Determine the (x, y) coordinate at the center of the cell enclosing the given text.  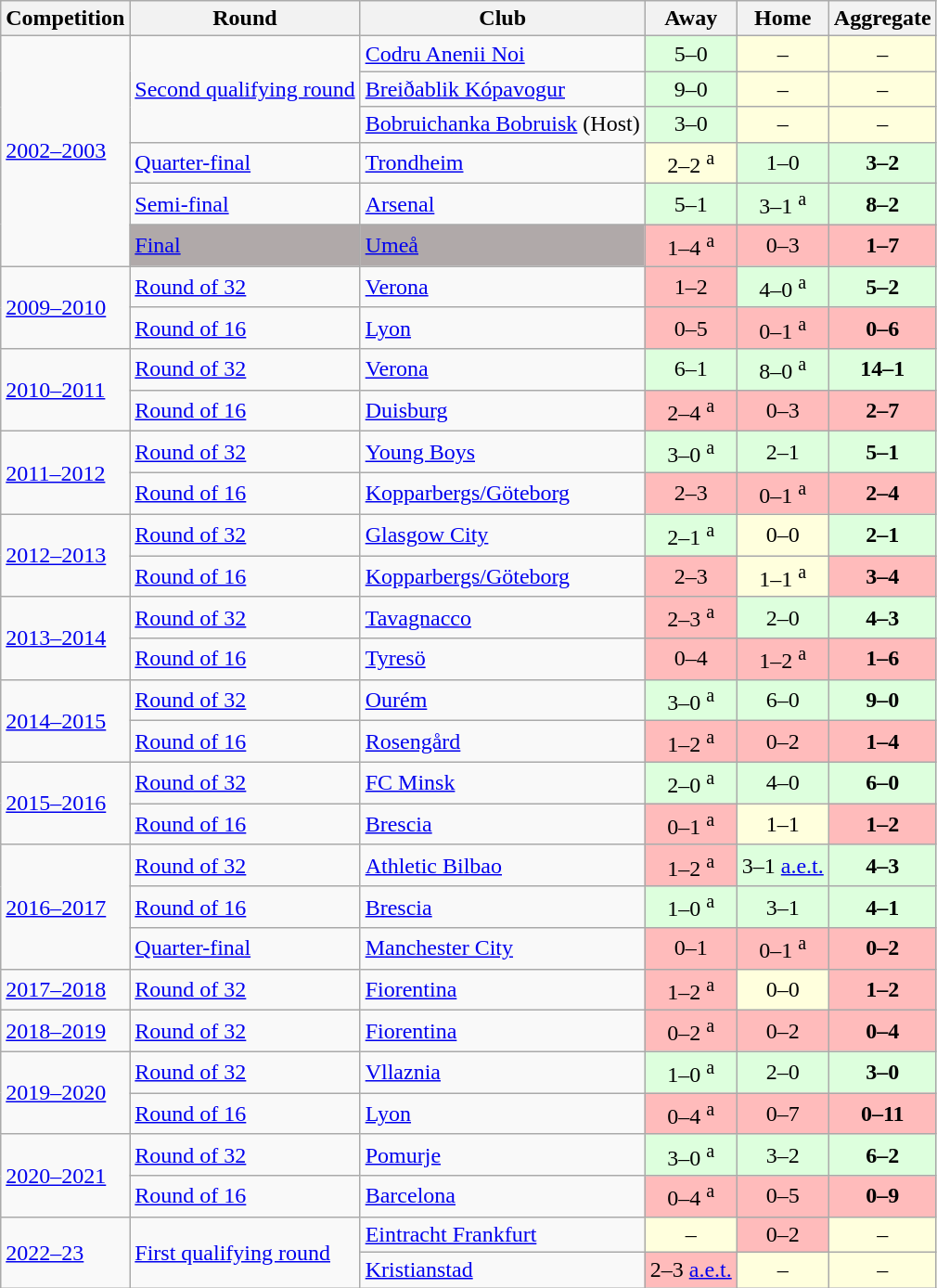
2018–2019 (65, 1032)
5–2 (882, 288)
1–7 (882, 245)
1–1 (783, 824)
2–4 (882, 494)
Eintracht Frankfurt (503, 1234)
Club (503, 19)
Athletic Bilbao (503, 865)
1–6 (882, 659)
2–3 a (690, 618)
Second qualifying round (245, 89)
Rosengård (503, 742)
0–7 (783, 1114)
2–1 a (690, 535)
Umeå (503, 245)
Barcelona (503, 1197)
Breiðablik Kópavogur (503, 89)
Round (245, 19)
6–2 (882, 1154)
0–11 (882, 1114)
2002–2003 (65, 151)
Codru Anenii Noi (503, 54)
Duisburg (503, 410)
1–0 (783, 163)
3–1 a.e.t. (783, 865)
2012–2013 (65, 555)
Ourém (503, 700)
4–1 (882, 908)
Arsenal (503, 204)
3–1 (783, 908)
0–9 (882, 1197)
2020–2021 (65, 1175)
Bobruichanka Bobruisk (Host) (503, 124)
Manchester City (503, 948)
0–6 (882, 328)
2–0 a (690, 783)
2022–23 (65, 1252)
2–3 a.e.t. (690, 1269)
FC Minsk (503, 783)
Vllaznia (503, 1073)
Tavagnacco (503, 618)
2016–2017 (65, 907)
Pomurje (503, 1154)
Tyresö (503, 659)
Kristianstad (503, 1269)
Young Boys (503, 453)
2017–2018 (65, 989)
2013–2014 (65, 638)
2009–2010 (65, 308)
Semi-final (245, 204)
First qualifying round (245, 1252)
2–4 a (690, 410)
1–4 (882, 742)
Final (245, 245)
3–1 a (783, 204)
Glasgow City (503, 535)
0–1 (690, 948)
4–0 a (783, 288)
1–4 a (690, 245)
Home (783, 19)
Away (690, 19)
2011–2012 (65, 473)
Trondheim (503, 163)
4–0 (783, 783)
2010–2011 (65, 390)
8–0 a (783, 369)
5–0 (690, 54)
8–2 (882, 204)
3–4 (882, 577)
2015–2016 (65, 804)
2–7 (882, 410)
2014–2015 (65, 720)
2019–2020 (65, 1093)
Competition (65, 19)
Aggregate (882, 19)
2–2 a (690, 163)
1–1 a (783, 577)
14–1 (882, 369)
0–2 a (690, 1032)
6–1 (690, 369)
